Find where the given text appears and provide that cell's center as [x, y] coordinate. 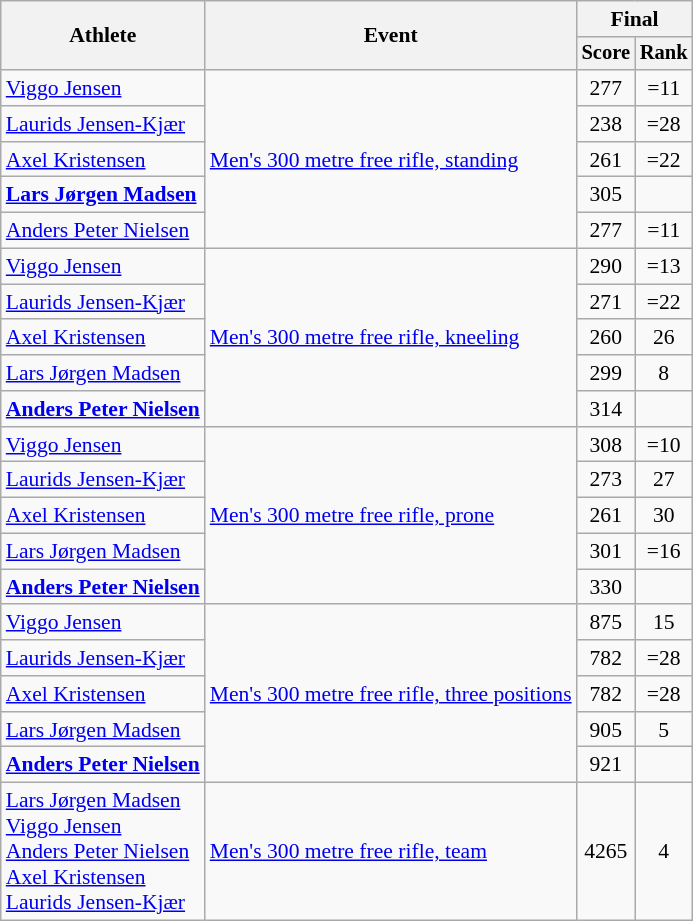
905 [606, 730]
260 [606, 338]
273 [606, 480]
Lars Jørgen MadsenViggo JensenAnders Peter NielsenAxel KristensenLaurids Jensen-Kjær [103, 852]
Final [635, 19]
30 [664, 516]
4265 [606, 852]
15 [664, 623]
271 [606, 302]
Event [391, 36]
299 [606, 373]
8 [664, 373]
=13 [664, 267]
875 [606, 623]
Athlete [103, 36]
27 [664, 480]
305 [606, 195]
301 [606, 552]
330 [606, 587]
Men's 300 metre free rifle, prone [391, 516]
Men's 300 metre free rifle, standing [391, 159]
Rank [664, 54]
Men's 300 metre free rifle, kneeling [391, 338]
308 [606, 445]
=10 [664, 445]
5 [664, 730]
290 [606, 267]
4 [664, 852]
Men's 300 metre free rifle, team [391, 852]
Score [606, 54]
=16 [664, 552]
314 [606, 409]
Men's 300 metre free rifle, three positions [391, 694]
238 [606, 124]
921 [606, 765]
26 [664, 338]
